Search for the cell housing the specified text and yield its (x, y) center coordinate. 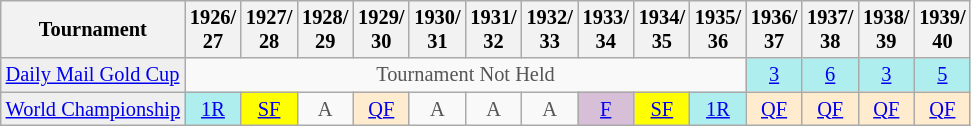
1933/34 (606, 29)
1937/38 (830, 29)
Tournament (93, 29)
1927/28 (269, 29)
1926/27 (213, 29)
F (606, 109)
1928/29 (325, 29)
1939/40 (942, 29)
Tournament Not Held (466, 75)
1932/33 (550, 29)
World Championship (93, 109)
5 (942, 75)
Daily Mail Gold Cup (93, 75)
1930/31 (437, 29)
1936/37 (774, 29)
1931/32 (493, 29)
1935/36 (718, 29)
1938/39 (886, 29)
1929/30 (381, 29)
6 (830, 75)
1934/35 (662, 29)
